Scan for the cell matching the given text and deliver its [X, Y] coordinate at center. 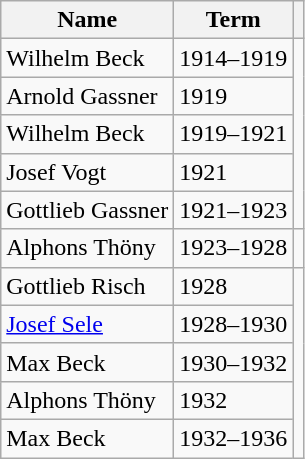
1923–1928 [234, 248]
1930–1932 [234, 362]
1914–1919 [234, 58]
Josef Sele [88, 324]
Arnold Gassner [88, 96]
1932 [234, 400]
1928–1930 [234, 324]
Gottlieb Gassner [88, 210]
Term [234, 20]
Gottlieb Risch [88, 286]
Josef Vogt [88, 172]
1919 [234, 96]
1921–1923 [234, 210]
1928 [234, 286]
1919–1921 [234, 134]
Name [88, 20]
1932–1936 [234, 438]
1921 [234, 172]
